Determine the (x, y) coordinate at the center of the cell enclosing the given text.  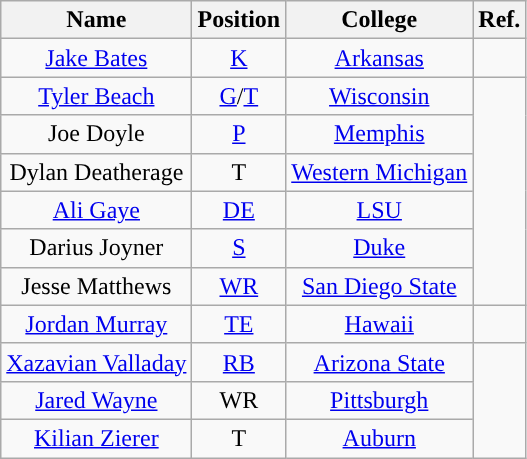
RB (239, 362)
Memphis (380, 134)
Dylan Deatherage (96, 172)
Jake Bates (96, 58)
Ref. (500, 20)
Kilian Zierer (96, 438)
Arizona State (380, 362)
Name (96, 20)
Hawaii (380, 324)
S (239, 248)
College (380, 20)
Wisconsin (380, 96)
Position (239, 20)
LSU (380, 210)
K (239, 58)
Ali Gaye (96, 210)
P (239, 134)
Jared Wayne (96, 400)
TE (239, 324)
Arkansas (380, 58)
Tyler Beach (96, 96)
DE (239, 210)
Pittsburgh (380, 400)
Western Michigan (380, 172)
Joe Doyle (96, 134)
G/T (239, 96)
Duke (380, 248)
Jordan Murray (96, 324)
Auburn (380, 438)
Darius Joyner (96, 248)
Xazavian Valladay (96, 362)
San Diego State (380, 286)
Jesse Matthews (96, 286)
